Determine the [X, Y] coordinate at the center of the cell enclosing the given text.  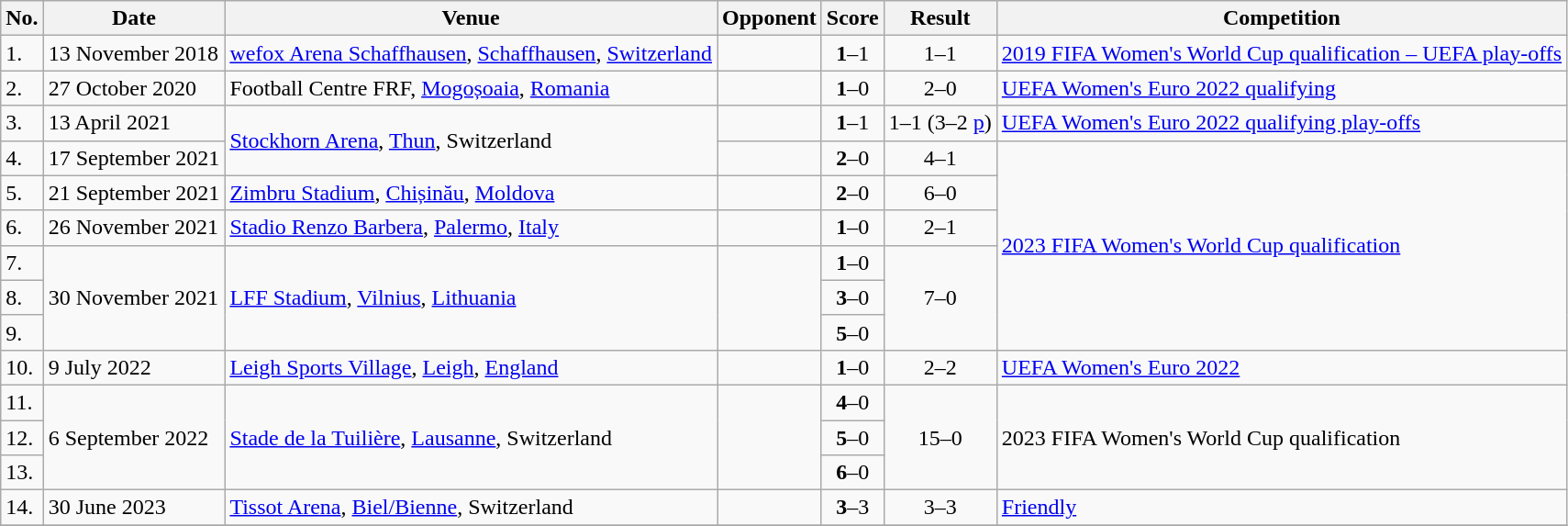
10. [22, 367]
Stockhorn Arena, Thun, Switzerland [472, 140]
Competition [1281, 18]
7–0 [940, 297]
13 November 2018 [134, 53]
2–2 [940, 367]
12. [22, 438]
30 November 2021 [134, 297]
9. [22, 332]
Opponent [770, 18]
Venue [472, 18]
15–0 [940, 437]
Football Centre FRF, Mogoșoaia, Romania [472, 88]
UEFA Women's Euro 2022 qualifying [1281, 88]
UEFA Women's Euro 2022 [1281, 367]
8. [22, 297]
Tissot Arena, Biel/Bienne, Switzerland [472, 508]
5. [22, 193]
17 September 2021 [134, 158]
Date [134, 18]
4. [22, 158]
Score [852, 18]
27 October 2020 [134, 88]
Leigh Sports Village, Leigh, England [472, 367]
2. [22, 88]
13. [22, 473]
1–1 (3–2 p) [940, 123]
9 July 2022 [134, 367]
Zimbru Stadium, Chișinău, Moldova [472, 193]
7. [22, 263]
13 April 2021 [134, 123]
LFF Stadium, Vilnius, Lithuania [472, 297]
Result [940, 18]
1. [22, 53]
Stade de la Tuilière, Lausanne, Switzerland [472, 437]
3. [22, 123]
UEFA Women's Euro 2022 qualifying play-offs [1281, 123]
30 June 2023 [134, 508]
4–0 [852, 402]
26 November 2021 [134, 228]
6 September 2022 [134, 437]
2–1 [940, 228]
6. [22, 228]
3–0 [852, 297]
No. [22, 18]
wefox Arena Schaffhausen, Schaffhausen, Switzerland [472, 53]
Stadio Renzo Barbera, Palermo, Italy [472, 228]
4–1 [940, 158]
2019 FIFA Women's World Cup qualification – UEFA play-offs [1281, 53]
21 September 2021 [134, 193]
Friendly [1281, 508]
14. [22, 508]
11. [22, 402]
